Capture the cell that displays the provided text and extract its [X, Y] central coordinate. 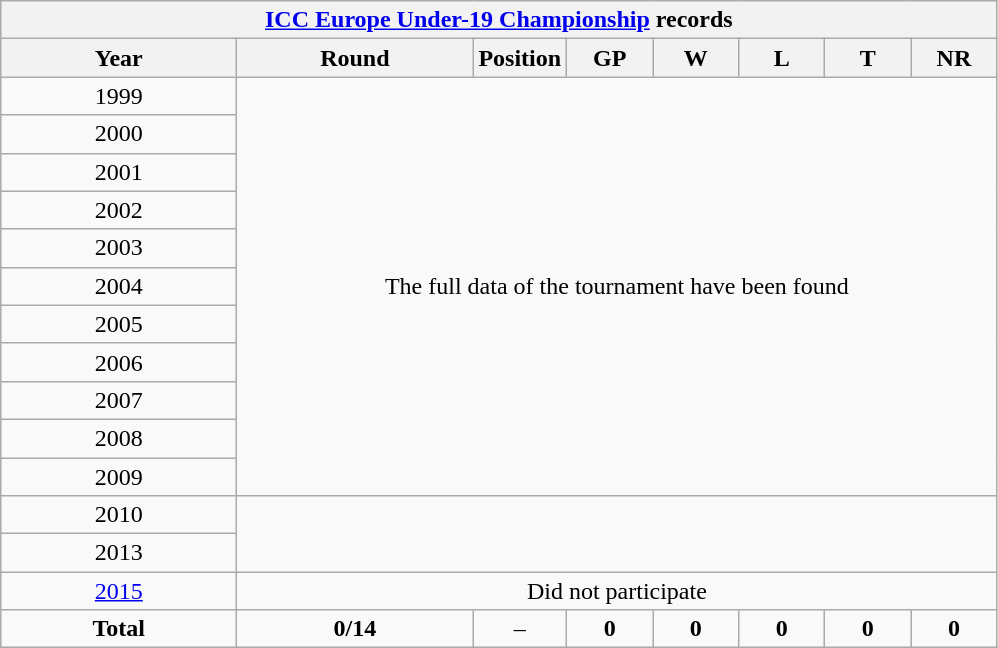
Total [119, 629]
ICC Europe Under-19 Championship records [499, 20]
Year [119, 58]
2005 [119, 324]
2006 [119, 362]
W [696, 58]
2002 [119, 210]
L [782, 58]
2009 [119, 477]
2004 [119, 286]
2008 [119, 438]
2000 [119, 134]
NR [954, 58]
GP [610, 58]
The full data of the tournament have been found [617, 286]
0/14 [355, 629]
Position [520, 58]
2010 [119, 515]
1999 [119, 96]
T [868, 58]
Did not participate [617, 591]
Round [355, 58]
2003 [119, 248]
2001 [119, 172]
2007 [119, 400]
2013 [119, 553]
2015 [119, 591]
– [520, 629]
